Return the (x, y) coordinate for the center point of the cell that contains the specified text.  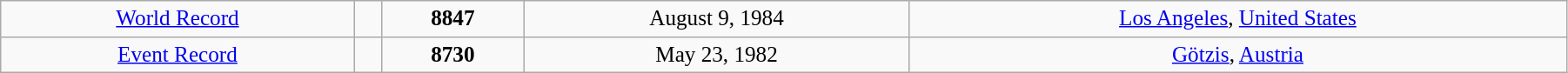
May 23, 1982 (717, 55)
8730 (452, 55)
Event Record (178, 55)
World Record (178, 19)
Los Angeles, United States (1237, 19)
8847 (452, 19)
August 9, 1984 (717, 19)
Götzis, Austria (1237, 55)
